Provide the (x, y) coordinate of the cell's center where the given text is located.  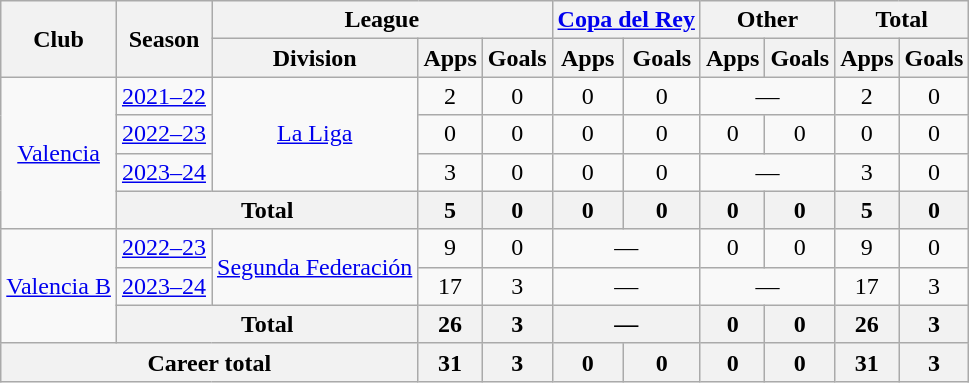
League (382, 20)
La Liga (315, 134)
2021–22 (164, 96)
Valencia (59, 153)
Copa del Rey (626, 20)
Other (767, 20)
Segunda Federación (315, 267)
Division (315, 58)
Season (164, 39)
Valencia B (59, 286)
Career total (210, 362)
Club (59, 39)
